Find where the given text appears and provide that cell's center as (x, y) coordinate. 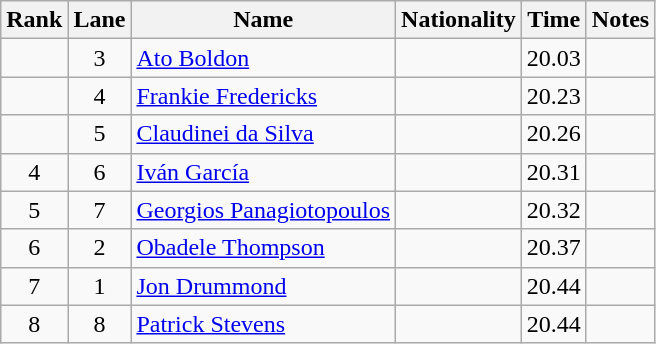
Frankie Fredericks (264, 96)
Notes (620, 20)
20.32 (554, 210)
Claudinei da Silva (264, 134)
Lane (100, 20)
Iván García (264, 172)
Georgios Panagiotopoulos (264, 210)
Patrick Stevens (264, 324)
Ato Boldon (264, 58)
1 (100, 286)
20.26 (554, 134)
20.03 (554, 58)
Name (264, 20)
2 (100, 248)
20.31 (554, 172)
20.23 (554, 96)
Rank (34, 20)
20.37 (554, 248)
3 (100, 58)
Time (554, 20)
Obadele Thompson (264, 248)
Nationality (459, 20)
Jon Drummond (264, 286)
